Detect which cell encompasses the target text, then output its (X, Y) center coordinate. 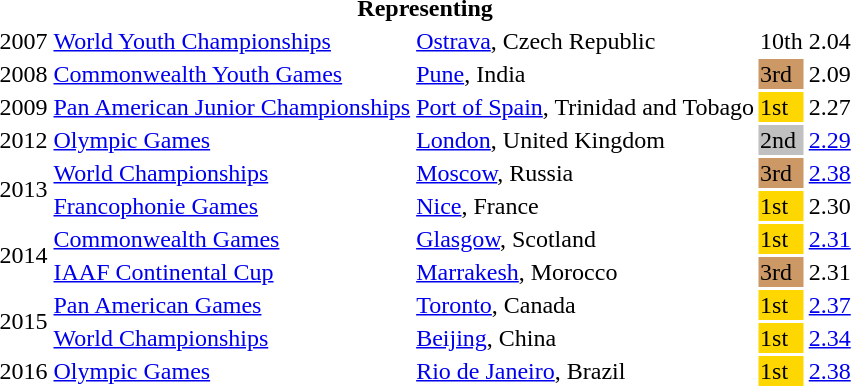
Glasgow, Scotland (586, 239)
IAAF Continental Cup (232, 272)
10th (782, 41)
Toronto, Canada (586, 305)
Nice, France (586, 206)
Pan American Junior Championships (232, 107)
Beijing, China (586, 338)
2nd (782, 140)
Ostrava, Czech Republic (586, 41)
World Youth Championships (232, 41)
Commonwealth Games (232, 239)
Francophonie Games (232, 206)
Pan American Games (232, 305)
Port of Spain, Trinidad and Tobago (586, 107)
Commonwealth Youth Games (232, 74)
Marrakesh, Morocco (586, 272)
Pune, India (586, 74)
Moscow, Russia (586, 173)
Rio de Janeiro, Brazil (586, 371)
London, United Kingdom (586, 140)
